Locate the cell with the specified text and output its [X, Y] center coordinate. 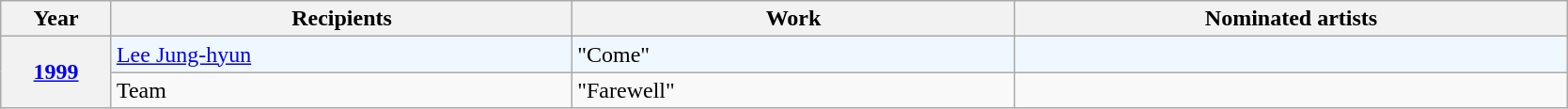
Recipients [341, 19]
Work [793, 19]
"Come" [793, 54]
Year [56, 19]
Lee Jung-hyun [341, 54]
"Farewell" [793, 90]
Nominated artists [1291, 19]
1999 [56, 72]
Team [341, 90]
